Return the [X, Y] coordinate for the center point of the cell that contains the specified text.  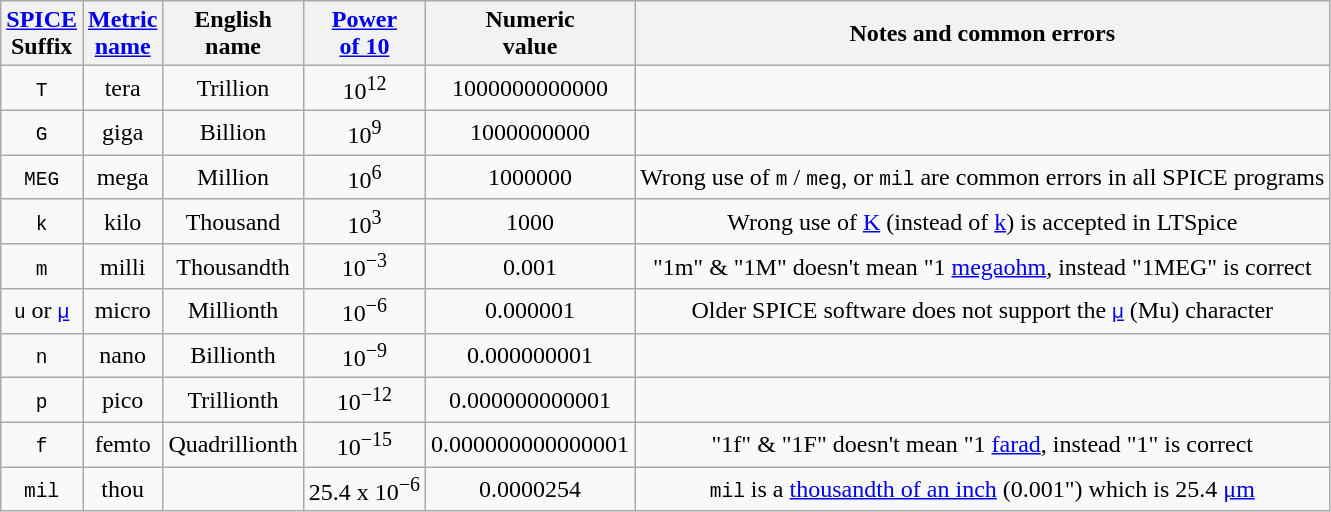
25.4 x 10−6 [364, 490]
109 [364, 132]
SPICESuffix [42, 34]
10−3 [364, 266]
0.000000000000001 [530, 444]
u or µ [42, 312]
n [42, 356]
p [42, 400]
giga [122, 132]
106 [364, 178]
10−6 [364, 312]
Thousandth [233, 266]
Quadrillionth [233, 444]
Billionth [233, 356]
1000000000000 [530, 88]
f [42, 444]
femto [122, 444]
Billion [233, 132]
10−9 [364, 356]
0.000000001 [530, 356]
MEG [42, 178]
0.001 [530, 266]
pico [122, 400]
m [42, 266]
Older SPICE software does not support the µ (Mu) character [982, 312]
103 [364, 222]
Englishname [233, 34]
Million [233, 178]
0.000001 [530, 312]
mil is a thousandth of an inch (0.001") which is 25.4 μm [982, 490]
0.0000254 [530, 490]
Millionth [233, 312]
"1f" & "1F" doesn't mean "1 farad, instead "1" is correct [982, 444]
1000000000 [530, 132]
nano [122, 356]
Notes and common errors [982, 34]
Trillionth [233, 400]
1012 [364, 88]
Trillion [233, 88]
G [42, 132]
kilo [122, 222]
micro [122, 312]
mega [122, 178]
milli [122, 266]
T [42, 88]
k [42, 222]
Powerof 10 [364, 34]
"1m" & "1M" doesn't mean "1 megaohm, instead "1MEG" is correct [982, 266]
tera [122, 88]
Metricname [122, 34]
mil [42, 490]
1000000 [530, 178]
Numericvalue [530, 34]
thou [122, 490]
0.000000000001 [530, 400]
Thousand [233, 222]
10−12 [364, 400]
1000 [530, 222]
10−15 [364, 444]
Wrong use of K (instead of k) is accepted in LTSpice [982, 222]
Wrong use of m / meg, or mil are common errors in all SPICE programs [982, 178]
